Pinpoint the cell where the given text exists, returning its (X, Y) midpoint coordinate. 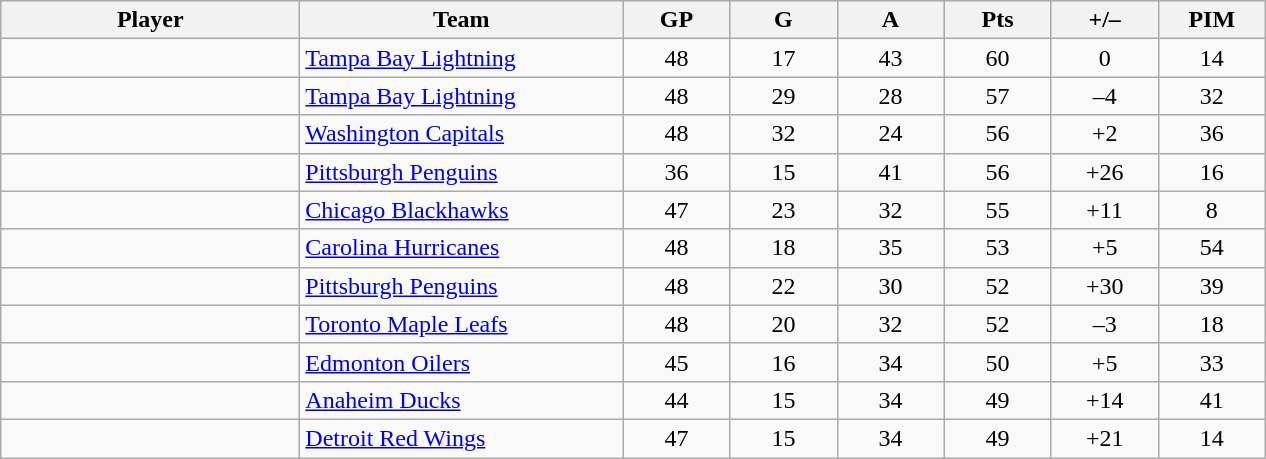
Player (150, 20)
17 (784, 58)
G (784, 20)
Pts (998, 20)
Chicago Blackhawks (462, 210)
55 (998, 210)
24 (890, 134)
33 (1212, 362)
28 (890, 96)
Detroit Red Wings (462, 438)
Washington Capitals (462, 134)
Anaheim Ducks (462, 400)
50 (998, 362)
Carolina Hurricanes (462, 248)
20 (784, 324)
+26 (1104, 172)
–4 (1104, 96)
23 (784, 210)
53 (998, 248)
43 (890, 58)
+14 (1104, 400)
35 (890, 248)
39 (1212, 286)
–3 (1104, 324)
54 (1212, 248)
PIM (1212, 20)
+2 (1104, 134)
+21 (1104, 438)
22 (784, 286)
A (890, 20)
+30 (1104, 286)
+11 (1104, 210)
8 (1212, 210)
+/– (1104, 20)
30 (890, 286)
45 (676, 362)
Edmonton Oilers (462, 362)
29 (784, 96)
GP (676, 20)
57 (998, 96)
Toronto Maple Leafs (462, 324)
0 (1104, 58)
60 (998, 58)
44 (676, 400)
Team (462, 20)
